Provide the (X, Y) coordinate of the cell's center where the given text is located.  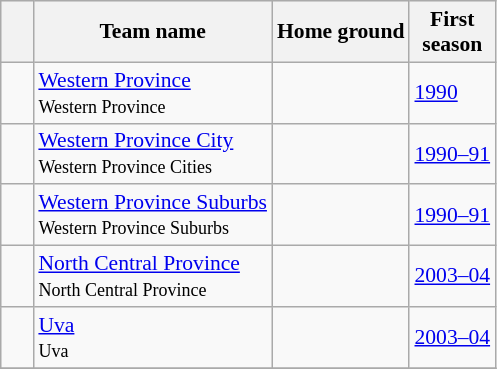
Team name (152, 32)
North Central ProvinceNorth Central Province (152, 276)
Home ground (340, 32)
UvaUva (152, 338)
1990 (452, 92)
Western ProvinceWestern Province (152, 92)
Western Province CityWestern Province Cities (152, 154)
Firstseason (452, 32)
Western Province SuburbsWestern Province Suburbs (152, 216)
